Output the (X, Y) coordinate of the center of the cell containing the given text.  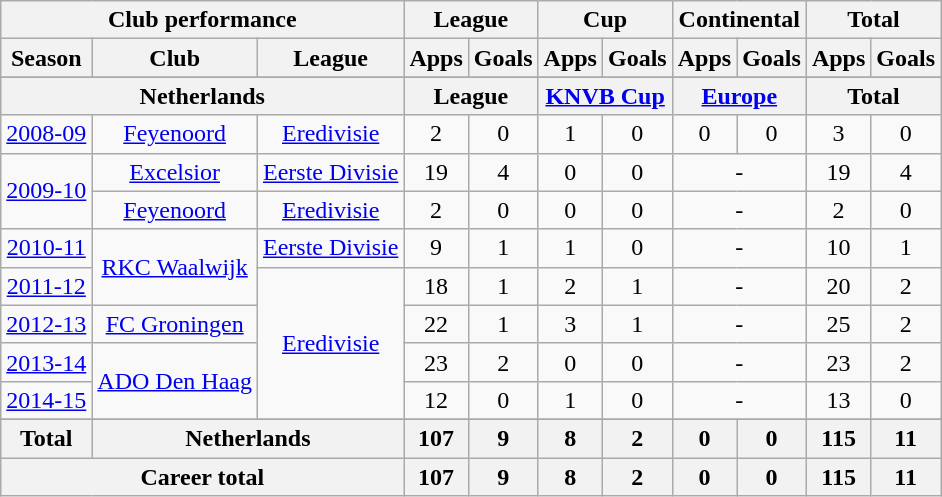
2012-13 (46, 324)
Continental (739, 20)
2009-10 (46, 191)
Cup (605, 20)
ADO Den Haag (175, 381)
18 (436, 286)
KNVB Cup (605, 96)
2011-12 (46, 286)
Europe (739, 96)
Excelsior (175, 172)
RKC Waalwijk (175, 267)
Career total (202, 477)
12 (436, 400)
2008-09 (46, 134)
FC Groningen (175, 324)
2013-14 (46, 362)
13 (838, 400)
20 (838, 286)
10 (838, 248)
Season (46, 58)
Club performance (202, 20)
2014-15 (46, 400)
Club (175, 58)
22 (436, 324)
2010-11 (46, 248)
25 (838, 324)
